Find where the given text appears and provide that cell's center as [x, y] coordinate. 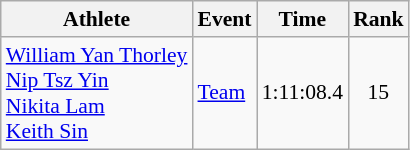
William Yan ThorleyNip Tsz YinNikita LamKeith Sin [97, 93]
15 [378, 93]
Time [302, 19]
Athlete [97, 19]
1:11:08.4 [302, 93]
Team [224, 93]
Event [224, 19]
Rank [378, 19]
